Capture the cell that displays the provided text and extract its [x, y] central coordinate. 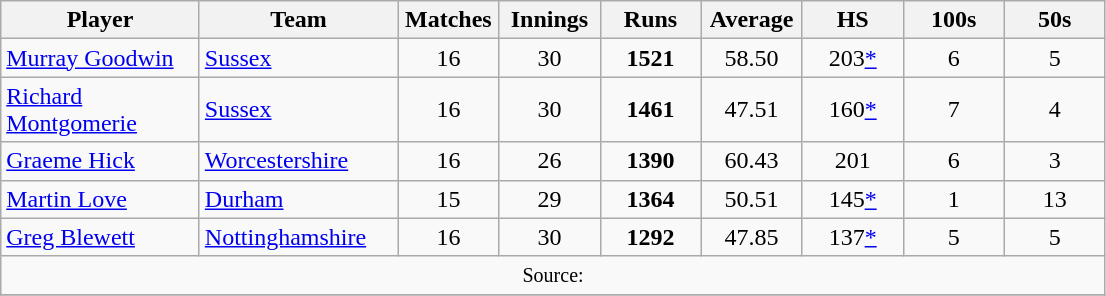
26 [550, 161]
Source: [554, 275]
Player [100, 20]
50.51 [752, 199]
7 [954, 110]
Nottinghamshire [298, 237]
HS [852, 20]
Graeme Hick [100, 161]
Martin Love [100, 199]
Team [298, 20]
Runs [650, 20]
160* [852, 110]
3 [1054, 161]
1521 [650, 58]
60.43 [752, 161]
1364 [650, 199]
47.51 [752, 110]
13 [1054, 199]
203* [852, 58]
1390 [650, 161]
145* [852, 199]
1461 [650, 110]
58.50 [752, 58]
201 [852, 161]
29 [550, 199]
Greg Blewett [100, 237]
Richard Montgomerie [100, 110]
15 [448, 199]
Worcestershire [298, 161]
Matches [448, 20]
Durham [298, 199]
1 [954, 199]
1292 [650, 237]
47.85 [752, 237]
Innings [550, 20]
50s [1054, 20]
Murray Goodwin [100, 58]
4 [1054, 110]
137* [852, 237]
Average [752, 20]
100s [954, 20]
